Locate the cell with the specified text and output its (X, Y) center coordinate. 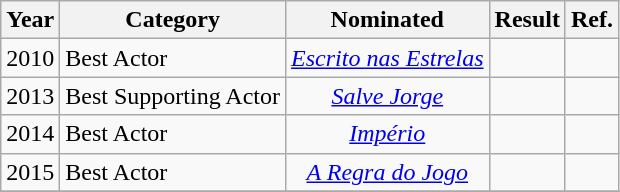
Best Supporting Actor (173, 96)
A Regra do Jogo (388, 172)
2014 (30, 134)
2013 (30, 96)
Salve Jorge (388, 96)
Império (388, 134)
Escrito nas Estrelas (388, 58)
Ref. (592, 20)
Nominated (388, 20)
2015 (30, 172)
Year (30, 20)
Category (173, 20)
Result (527, 20)
2010 (30, 58)
